Output the [x, y] coordinate of the center of the cell containing the given text.  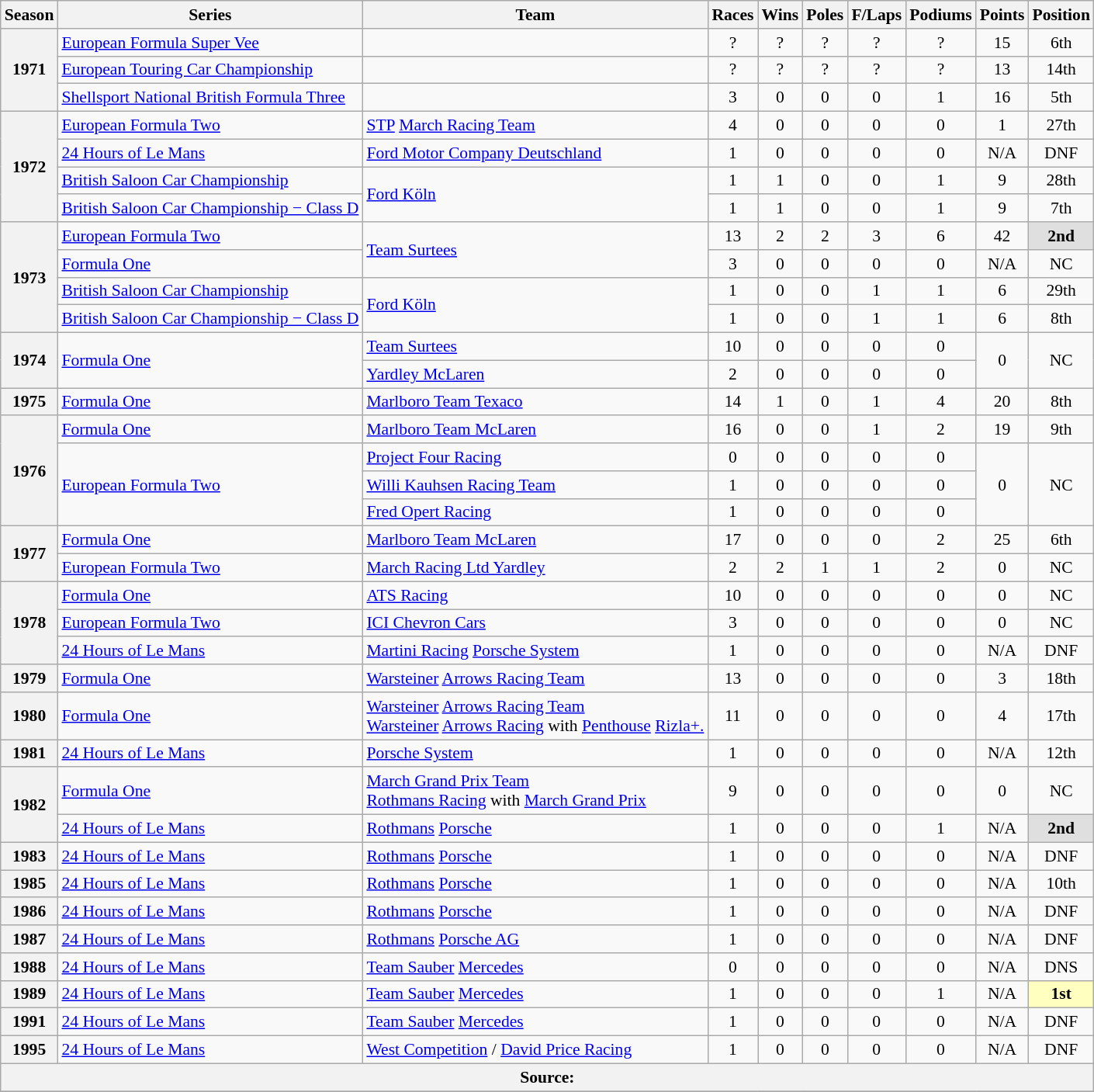
1982 [29, 806]
Podiums [940, 15]
1976 [29, 471]
1971 [29, 70]
1989 [29, 994]
Warsteiner Arrows Racing Team [535, 678]
1985 [29, 884]
10th [1061, 884]
1st [1061, 994]
17th [1061, 716]
Marlboro Team Texaco [535, 402]
27th [1061, 126]
European Touring Car Championship [209, 70]
West Competition / David Price Racing [535, 1050]
1988 [29, 967]
Porsche System [535, 754]
Poles [825, 15]
1974 [29, 360]
5th [1061, 98]
20 [1002, 402]
19 [1002, 430]
1975 [29, 402]
F/Laps [877, 15]
Season [29, 15]
Races [732, 15]
Position [1061, 15]
28th [1061, 181]
18th [1061, 678]
Team [535, 15]
1986 [29, 912]
Warsteiner Arrows Racing TeamWarsteiner Arrows Racing with Penthouse Rizla+. [535, 716]
Willi Kauhsen Racing Team [535, 485]
9th [1061, 430]
7th [1061, 209]
March Racing Ltd Yardley [535, 568]
12th [1061, 754]
ICI Chevron Cars [535, 623]
1973 [29, 277]
17 [732, 540]
Ford Motor Company Deutschland [535, 153]
STP March Racing Team [535, 126]
25 [1002, 540]
15 [1002, 43]
March Grand Prix TeamRothmans Racing with March Grand Prix [535, 792]
Wins [780, 15]
14th [1061, 70]
Series [209, 15]
Shellsport National British Formula Three [209, 98]
ATS Racing [535, 595]
European Formula Super Vee [209, 43]
1979 [29, 678]
Yardley McLaren [535, 374]
1980 [29, 716]
1978 [29, 622]
1983 [29, 856]
Source: [548, 1077]
1977 [29, 554]
DNS [1061, 967]
42 [1002, 236]
14 [732, 402]
1972 [29, 167]
Points [1002, 15]
Rothmans Porsche AG [535, 939]
1991 [29, 1022]
29th [1061, 291]
Fred Opert Racing [535, 512]
1981 [29, 754]
1995 [29, 1050]
11 [732, 716]
Project Four Racing [535, 457]
Martini Racing Porsche System [535, 651]
1987 [29, 939]
